Find where the given text appears and provide that cell's center as [x, y] coordinate. 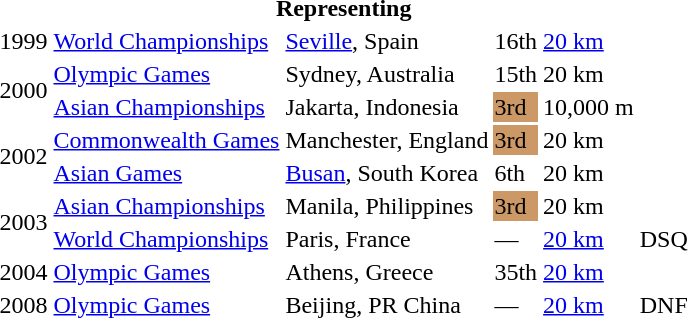
Commonwealth Games [166, 140]
Manila, Philippines [387, 206]
Athens, Greece [387, 272]
Asian Games [166, 173]
Busan, South Korea [387, 173]
15th [516, 74]
10,000 m [589, 107]
35th [516, 272]
Manchester, England [387, 140]
6th [516, 173]
— [516, 239]
Paris, France [387, 239]
Seville, Spain [387, 41]
Jakarta, Indonesia [387, 107]
16th [516, 41]
Sydney, Australia [387, 74]
